Find where the given text appears and provide that cell's center as [X, Y] coordinate. 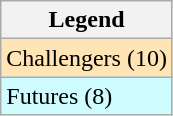
Challengers (10) [87, 58]
Futures (8) [87, 96]
Legend [87, 20]
